Capture the cell that displays the provided text and extract its [X, Y] central coordinate. 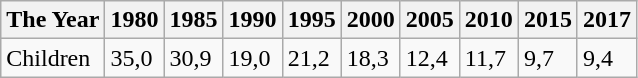
2010 [488, 20]
9,7 [548, 58]
12,4 [430, 58]
2017 [606, 20]
2000 [370, 20]
2015 [548, 20]
30,9 [194, 58]
21,2 [312, 58]
Children [53, 58]
2005 [430, 20]
35,0 [134, 58]
1995 [312, 20]
1980 [134, 20]
The Year [53, 20]
18,3 [370, 58]
1990 [252, 20]
11,7 [488, 58]
19,0 [252, 58]
9,4 [606, 58]
1985 [194, 20]
